From the cell containing the given text, extract its center point as (x, y) coordinate. 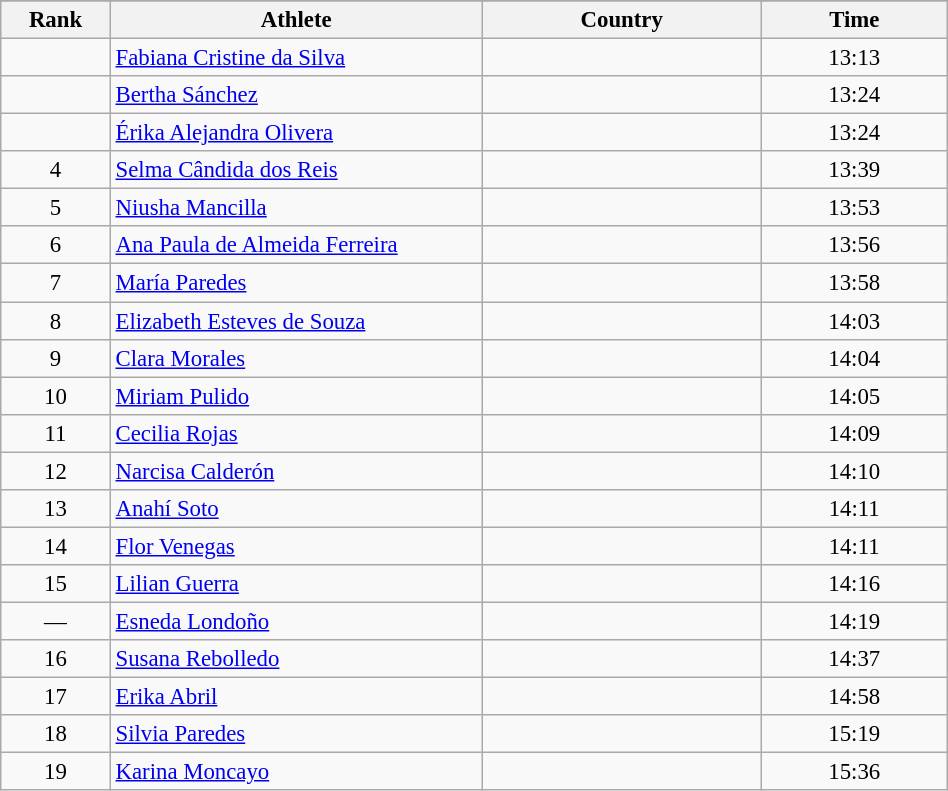
Country (622, 20)
13 (56, 509)
Athlete (296, 20)
14:19 (854, 621)
4 (56, 170)
5 (56, 208)
Fabiana Cristine da Silva (296, 58)
María Paredes (296, 283)
15:36 (854, 772)
16 (56, 659)
14:05 (854, 396)
14:09 (854, 433)
14 (56, 546)
13:13 (854, 58)
14:37 (854, 659)
Bertha Sánchez (296, 95)
8 (56, 321)
Narcisa Calderón (296, 471)
9 (56, 358)
14:04 (854, 358)
6 (56, 245)
17 (56, 697)
12 (56, 471)
15 (56, 584)
Selma Cândida dos Reis (296, 170)
7 (56, 283)
Lilian Guerra (296, 584)
Cecilia Rojas (296, 433)
Miriam Pulido (296, 396)
Esneda Londoño (296, 621)
Anahí Soto (296, 509)
18 (56, 734)
15:19 (854, 734)
Rank (56, 20)
Érika Alejandra Olivera (296, 133)
11 (56, 433)
13:53 (854, 208)
Ana Paula de Almeida Ferreira (296, 245)
14:03 (854, 321)
Silvia Paredes (296, 734)
Niusha Mancilla (296, 208)
13:56 (854, 245)
Time (854, 20)
13:58 (854, 283)
Karina Moncayo (296, 772)
Susana Rebolledo (296, 659)
14:10 (854, 471)
13:39 (854, 170)
Flor Venegas (296, 546)
Erika Abril (296, 697)
14:16 (854, 584)
19 (56, 772)
Elizabeth Esteves de Souza (296, 321)
Clara Morales (296, 358)
14:58 (854, 697)
— (56, 621)
10 (56, 396)
